Output the [x, y] coordinate of the center of the cell containing the given text.  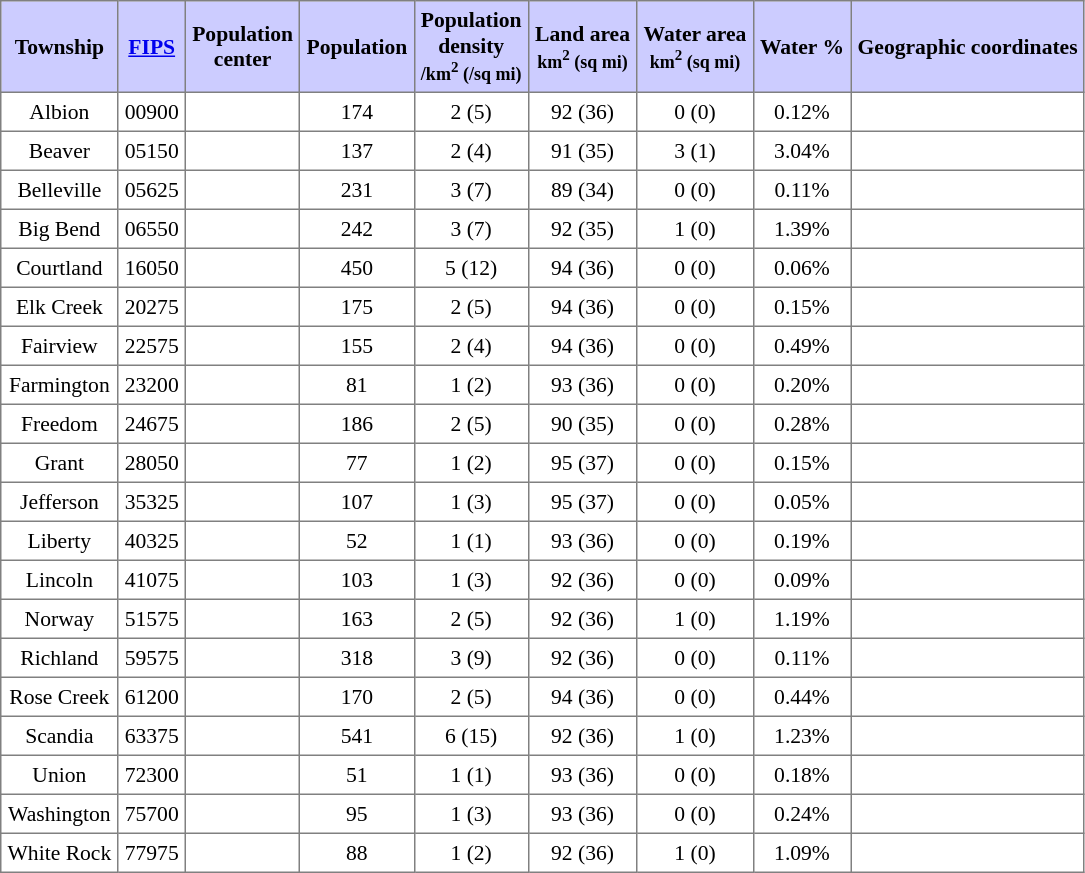
51 [357, 774]
06550 [152, 228]
170 [357, 696]
155 [357, 346]
91 (35) [582, 150]
20275 [152, 306]
White Rock [60, 852]
0.18% [802, 774]
1.39% [802, 228]
3.04% [802, 150]
3 (9) [471, 658]
05625 [152, 190]
Populationcenter [242, 47]
72300 [152, 774]
Big Bend [60, 228]
Geographic coordinates [968, 47]
0.24% [802, 814]
90 (35) [582, 424]
Water areakm2 (sq mi) [695, 47]
41075 [152, 580]
Populationdensity/km2 (/sq mi) [471, 47]
137 [357, 150]
00900 [152, 112]
Land areakm2 (sq mi) [582, 47]
22575 [152, 346]
59575 [152, 658]
63375 [152, 736]
52 [357, 540]
40325 [152, 540]
81 [357, 384]
Population [357, 47]
0.28% [802, 424]
103 [357, 580]
Township [60, 47]
163 [357, 618]
186 [357, 424]
450 [357, 268]
77975 [152, 852]
0.44% [802, 696]
Jefferson [60, 502]
3 (1) [695, 150]
1.23% [802, 736]
0.06% [802, 268]
35325 [152, 502]
Scandia [60, 736]
Freedom [60, 424]
318 [357, 658]
23200 [152, 384]
5 (12) [471, 268]
Union [60, 774]
75700 [152, 814]
0.19% [802, 540]
95 [357, 814]
6 (15) [471, 736]
0.12% [802, 112]
Washington [60, 814]
107 [357, 502]
Norway [60, 618]
1.19% [802, 618]
16050 [152, 268]
Richland [60, 658]
88 [357, 852]
Grant [60, 462]
0.49% [802, 346]
Courtland [60, 268]
0.20% [802, 384]
231 [357, 190]
175 [357, 306]
Rose Creek [60, 696]
92 (35) [582, 228]
05150 [152, 150]
242 [357, 228]
Lincoln [60, 580]
FIPS [152, 47]
24675 [152, 424]
Belleville [60, 190]
Fairview [60, 346]
28050 [152, 462]
Elk Creek [60, 306]
89 (34) [582, 190]
541 [357, 736]
61200 [152, 696]
Liberty [60, 540]
77 [357, 462]
0.05% [802, 502]
1.09% [802, 852]
Albion [60, 112]
Farmington [60, 384]
0.09% [802, 580]
Water % [802, 47]
Beaver [60, 150]
174 [357, 112]
51575 [152, 618]
